Find where the given text appears and provide that cell's center as [x, y] coordinate. 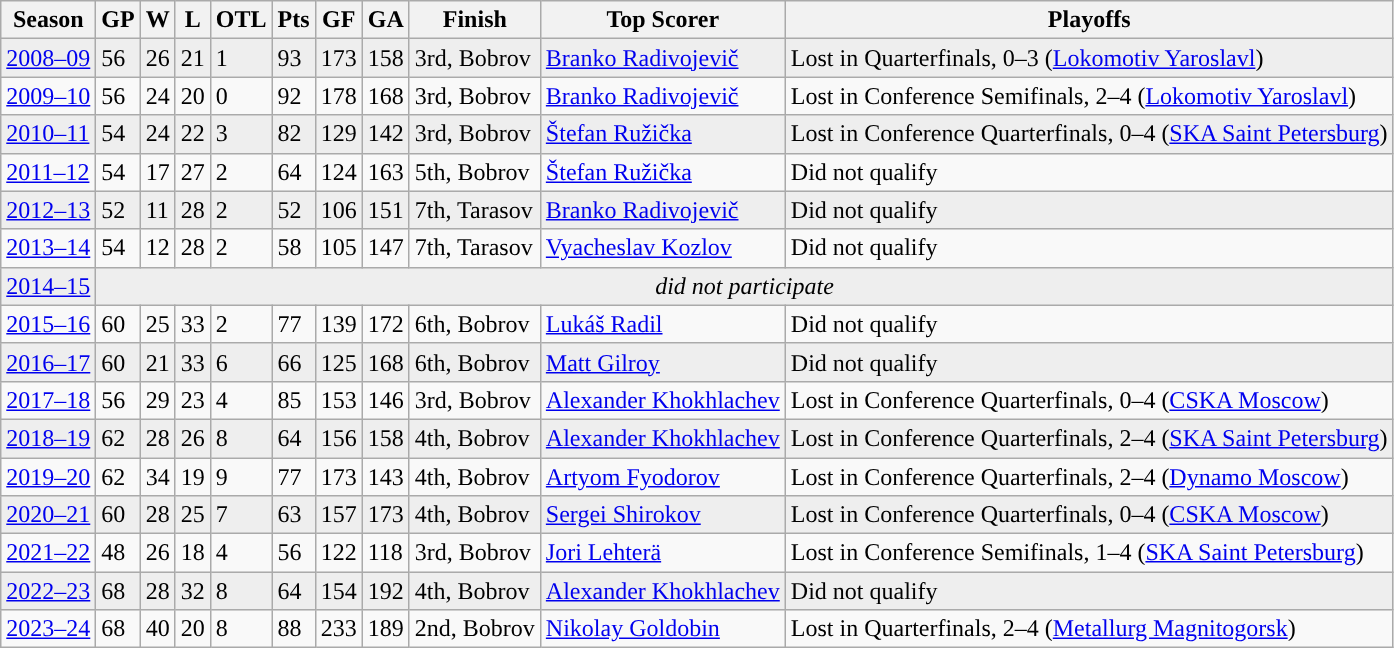
22 [192, 134]
Lost in Quarterfinals, 0–3 (Lokomotiv Yaroslavl) [1089, 58]
Pts [294, 20]
29 [158, 400]
Top Scorer [662, 20]
118 [386, 553]
Vyacheslav Kozlov [662, 248]
Lost in Conference Quarterfinals, 2–4 (SKA Saint Petersburg) [1089, 438]
GA [386, 20]
143 [386, 477]
2016–17 [48, 362]
17 [158, 172]
2019–20 [48, 477]
85 [294, 400]
2011–12 [48, 172]
1 [241, 58]
2nd, Bobrov [474, 629]
Artyom Fyodorov [662, 477]
122 [338, 553]
2022–23 [48, 591]
32 [192, 591]
GP [118, 20]
Finish [474, 20]
142 [386, 134]
66 [294, 362]
11 [158, 210]
58 [294, 248]
3 [241, 134]
2018–19 [48, 438]
9 [241, 477]
139 [338, 324]
233 [338, 629]
63 [294, 515]
2010–11 [48, 134]
5th, Bobrov [474, 172]
Jori Lehterä [662, 553]
189 [386, 629]
154 [338, 591]
106 [338, 210]
157 [338, 515]
Nikolay Goldobin [662, 629]
2013–14 [48, 248]
2017–18 [48, 400]
Season [48, 20]
Sergei Shirokov [662, 515]
2021–22 [48, 553]
Lost in Conference Quarterfinals, 0–4 (SKA Saint Petersburg) [1089, 134]
27 [192, 172]
Lost in Quarterfinals, 2–4 (Metallurg Magnitogorsk) [1089, 629]
163 [386, 172]
L [192, 20]
40 [158, 629]
172 [386, 324]
129 [338, 134]
151 [386, 210]
W [158, 20]
2014–15 [48, 286]
153 [338, 400]
124 [338, 172]
88 [294, 629]
82 [294, 134]
146 [386, 400]
23 [192, 400]
did not participate [744, 286]
Lost in Conference Semifinals, 1–4 (SKA Saint Petersburg) [1089, 553]
105 [338, 248]
178 [338, 96]
48 [118, 553]
Playoffs [1089, 20]
18 [192, 553]
192 [386, 591]
2023–24 [48, 629]
125 [338, 362]
156 [338, 438]
2009–10 [48, 96]
OTL [241, 20]
2020–21 [48, 515]
7 [241, 515]
GF [338, 20]
19 [192, 477]
Matt Gilroy [662, 362]
92 [294, 96]
6 [241, 362]
34 [158, 477]
0 [241, 96]
93 [294, 58]
Lost in Conference Semifinals, 2–4 (Lokomotiv Yaroslavl) [1089, 96]
Lost in Conference Quarterfinals, 2–4 (Dynamo Moscow) [1089, 477]
2015–16 [48, 324]
147 [386, 248]
Lukáš Radil [662, 324]
12 [158, 248]
2012–13 [48, 210]
2008–09 [48, 58]
